Return (X, Y) of the center of cell containing provided text 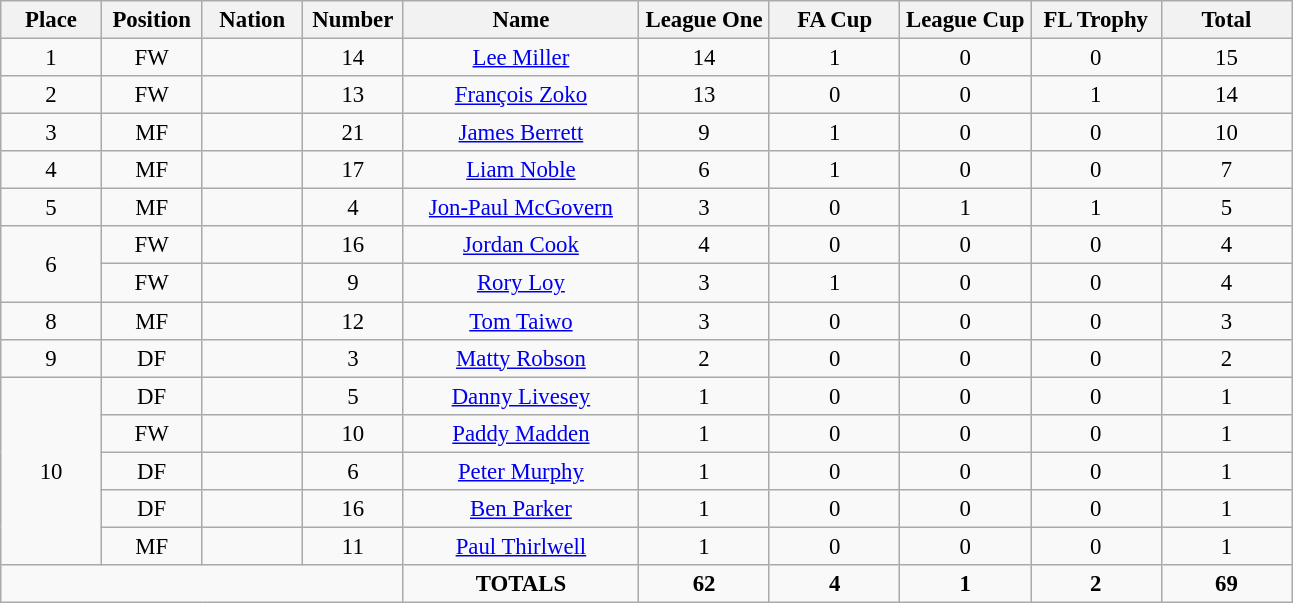
7 (1226, 170)
Place (52, 20)
Lee Miller (521, 58)
FL Trophy (1096, 20)
Ben Parker (521, 509)
Peter Murphy (521, 471)
FA Cup (834, 20)
Danny Livesey (521, 396)
Number (354, 20)
11 (354, 546)
Total (1226, 20)
15 (1226, 58)
Nation (252, 20)
Position (152, 20)
TOTALS (521, 584)
Jon-Paul McGovern (521, 208)
François Zoko (521, 95)
Liam Noble (521, 170)
Name (521, 20)
League Cup (966, 20)
Rory Loy (521, 283)
League One (704, 20)
12 (354, 321)
Matty Robson (521, 358)
8 (52, 321)
James Berrett (521, 133)
Paul Thirlwell (521, 546)
Tom Taiwo (521, 321)
17 (354, 170)
69 (1226, 584)
Paddy Madden (521, 433)
Jordan Cook (521, 245)
21 (354, 133)
62 (704, 584)
